Return the (X, Y) coordinate for the center point of the cell that contains the specified text.  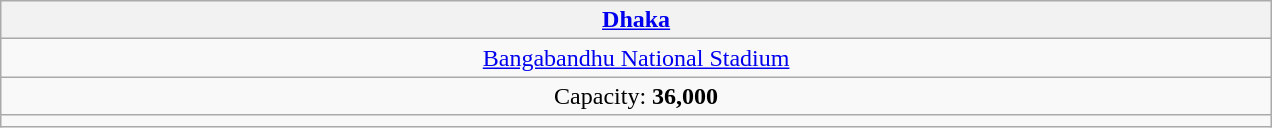
Bangabandhu National Stadium (636, 58)
Dhaka (636, 20)
Capacity: 36,000 (636, 96)
